For the text-containing cell, return its midpoint in (x, y) coordinate format. 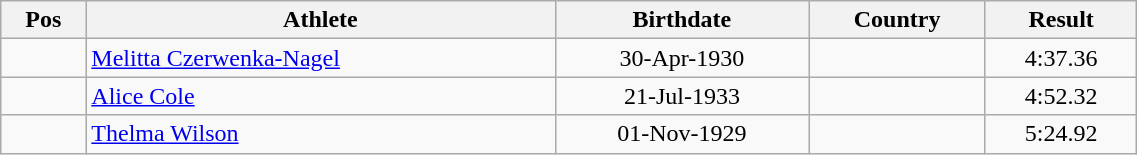
Alice Cole (320, 96)
Country (898, 20)
30-Apr-1930 (682, 58)
Thelma Wilson (320, 134)
5:24.92 (1060, 134)
Result (1060, 20)
21-Jul-1933 (682, 96)
Athlete (320, 20)
01-Nov-1929 (682, 134)
4:37.36 (1060, 58)
Pos (44, 20)
Melitta Czerwenka-Nagel (320, 58)
Birthdate (682, 20)
4:52.32 (1060, 96)
